For the text-containing cell, return its midpoint in [x, y] coordinate format. 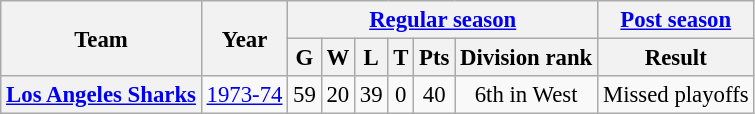
T [401, 58]
Missed playoffs [676, 95]
Result [676, 58]
0 [401, 95]
Year [244, 38]
Post season [676, 20]
W [338, 58]
Pts [434, 58]
G [304, 58]
40 [434, 95]
59 [304, 95]
6th in West [526, 95]
Regular season [443, 20]
Division rank [526, 58]
Team [102, 38]
Los Angeles Sharks [102, 95]
39 [372, 95]
L [372, 58]
20 [338, 95]
1973-74 [244, 95]
